Locate the cell with the specified text and output its [x, y] center coordinate. 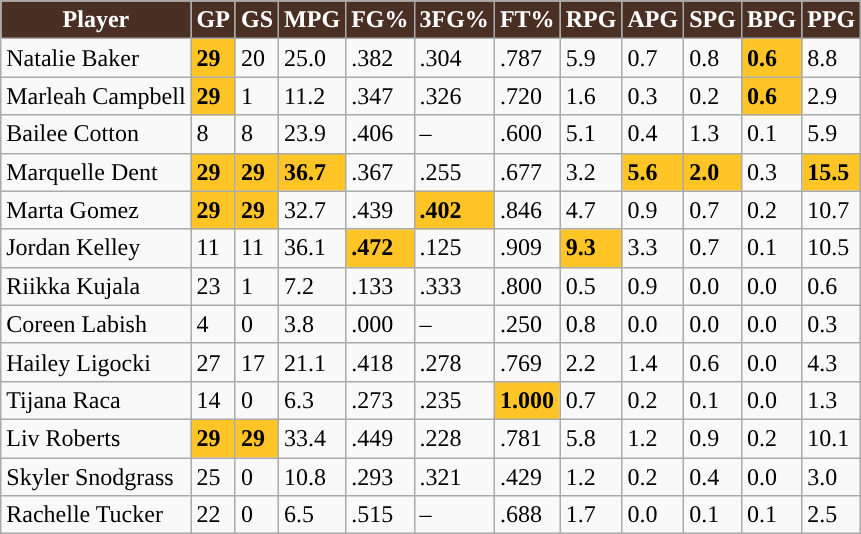
.449 [380, 438]
3FG% [454, 20]
3.0 [832, 477]
.250 [527, 324]
3.3 [653, 248]
.228 [454, 438]
RPG [591, 20]
Skyler Snodgrass [96, 477]
23.9 [312, 134]
36.7 [312, 172]
.688 [527, 515]
2.2 [591, 362]
.769 [527, 362]
1.6 [591, 96]
3.2 [591, 172]
23 [213, 286]
FG% [380, 20]
6.5 [312, 515]
17 [256, 362]
Jordan Kelley [96, 248]
.000 [380, 324]
21.1 [312, 362]
.347 [380, 96]
.321 [454, 477]
10.5 [832, 248]
.326 [454, 96]
10.7 [832, 210]
.255 [454, 172]
.515 [380, 515]
8.8 [832, 58]
Marleah Campbell [96, 96]
11.2 [312, 96]
4.7 [591, 210]
2.9 [832, 96]
33.4 [312, 438]
4.3 [832, 362]
.472 [380, 248]
1.7 [591, 515]
25.0 [312, 58]
.439 [380, 210]
5.6 [653, 172]
Natalie Baker [96, 58]
.787 [527, 58]
Riikka Kujala [96, 286]
36.1 [312, 248]
32.7 [312, 210]
14 [213, 400]
.418 [380, 362]
SPG [713, 20]
PPG [832, 20]
25 [213, 477]
GP [213, 20]
27 [213, 362]
.235 [454, 400]
10.1 [832, 438]
.429 [527, 477]
15.5 [832, 172]
2.0 [713, 172]
2.5 [832, 515]
Hailey Ligocki [96, 362]
.382 [380, 58]
0.5 [591, 286]
Coreen Labish [96, 324]
5.1 [591, 134]
7.2 [312, 286]
.402 [454, 210]
3.8 [312, 324]
1.000 [527, 400]
.333 [454, 286]
Player [96, 20]
.720 [527, 96]
Liv Roberts [96, 438]
BPG [771, 20]
.367 [380, 172]
10.8 [312, 477]
.133 [380, 286]
.125 [454, 248]
Tijana Raca [96, 400]
.293 [380, 477]
.273 [380, 400]
Rachelle Tucker [96, 515]
4 [213, 324]
.304 [454, 58]
.600 [527, 134]
.800 [527, 286]
APG [653, 20]
22 [213, 515]
FT% [527, 20]
20 [256, 58]
.677 [527, 172]
6.3 [312, 400]
5.8 [591, 438]
.909 [527, 248]
Bailee Cotton [96, 134]
Marquelle Dent [96, 172]
.846 [527, 210]
.781 [527, 438]
MPG [312, 20]
9.3 [591, 248]
1.4 [653, 362]
.406 [380, 134]
Marta Gomez [96, 210]
.278 [454, 362]
GS [256, 20]
